Find where the given text appears and provide that cell's center as (X, Y) coordinate. 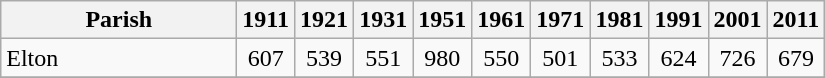
980 (442, 58)
533 (620, 58)
679 (796, 58)
1971 (560, 20)
539 (324, 58)
607 (266, 58)
1991 (678, 20)
624 (678, 58)
2011 (796, 20)
2001 (738, 20)
1961 (502, 20)
1981 (620, 20)
1911 (266, 20)
550 (502, 58)
1921 (324, 20)
Parish (119, 20)
1951 (442, 20)
501 (560, 58)
726 (738, 58)
551 (384, 58)
1931 (384, 20)
Elton (119, 58)
